For the text-containing cell, return its midpoint in [X, Y] coordinate format. 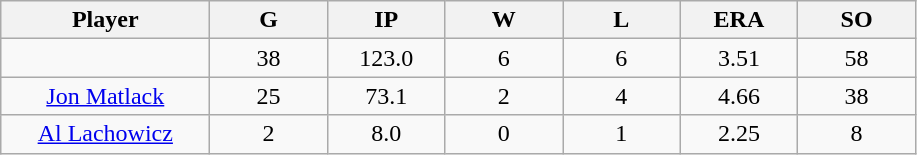
1 [622, 134]
58 [857, 58]
123.0 [386, 58]
0 [504, 134]
2.25 [739, 134]
L [622, 20]
G [269, 20]
SO [857, 20]
8.0 [386, 134]
W [504, 20]
4.66 [739, 96]
8 [857, 134]
4 [622, 96]
IP [386, 20]
ERA [739, 20]
3.51 [739, 58]
73.1 [386, 96]
Player [106, 20]
Jon Matlack [106, 96]
Al Lachowicz [106, 134]
25 [269, 96]
